Scan for the cell matching the given text and deliver its (X, Y) coordinate at center. 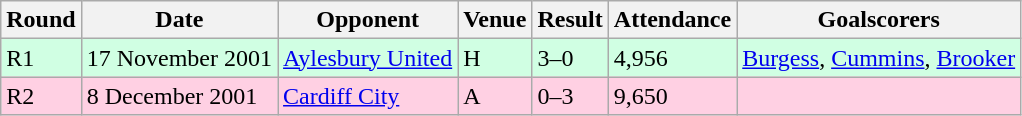
Aylesbury United (368, 58)
0–3 (570, 96)
Venue (495, 20)
4,956 (672, 58)
R2 (41, 96)
Burgess, Cummins, Brooker (879, 58)
A (495, 96)
8 December 2001 (179, 96)
3–0 (570, 58)
9,650 (672, 96)
Result (570, 20)
Goalscorers (879, 20)
Opponent (368, 20)
R1 (41, 58)
H (495, 58)
Attendance (672, 20)
17 November 2001 (179, 58)
Round (41, 20)
Date (179, 20)
Cardiff City (368, 96)
